Extract the (x, y) coordinate from the center of the cell holding the provided text.  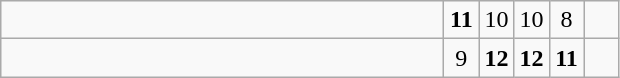
8 (566, 20)
9 (462, 58)
